Detect which cell encompasses the target text, then output its (X, Y) center coordinate. 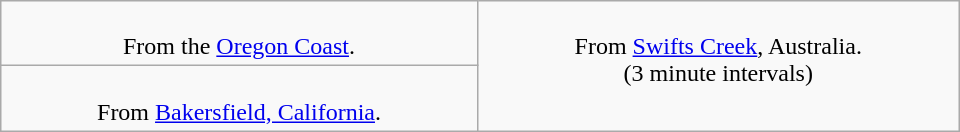
From Bakersfield, California. (240, 98)
From Swifts Creek, Australia.(3 minute intervals) (718, 66)
From the Oregon Coast. (240, 34)
